Detect which cell encompasses the target text, then output its [x, y] center coordinate. 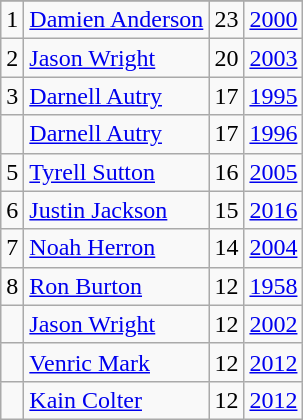
14 [226, 248]
Noah Herron [116, 248]
2003 [274, 58]
Ron Burton [116, 286]
1996 [274, 134]
5 [12, 172]
3 [12, 96]
2 [12, 58]
1958 [274, 286]
Damien Anderson [116, 20]
2000 [274, 20]
15 [226, 210]
7 [12, 248]
1 [12, 20]
Justin Jackson [116, 210]
Kain Colter [116, 400]
2005 [274, 172]
Venric Mark [116, 362]
23 [226, 20]
Tyrell Sutton [116, 172]
6 [12, 210]
1995 [274, 96]
16 [226, 172]
2016 [274, 210]
20 [226, 58]
8 [12, 286]
2002 [274, 324]
2004 [274, 248]
